Return (X, Y) of the center of cell containing provided text 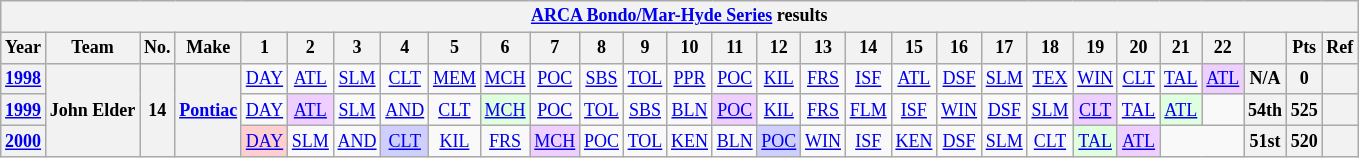
9 (644, 48)
Ref (1340, 48)
ARCA Bondo/Mar-Hyde Series results (680, 16)
15 (914, 48)
PPR (690, 78)
12 (779, 48)
1999 (24, 110)
10 (690, 48)
7 (555, 48)
0 (1304, 78)
5 (455, 48)
6 (505, 48)
FLM (868, 110)
16 (960, 48)
No. (158, 48)
17 (1004, 48)
20 (1138, 48)
4 (405, 48)
N/A (1266, 78)
Team (92, 48)
21 (1181, 48)
525 (1304, 110)
13 (824, 48)
Pts (1304, 48)
8 (602, 48)
Pontiac (208, 110)
22 (1223, 48)
1998 (24, 78)
Make (208, 48)
TEX (1050, 78)
Year (24, 48)
520 (1304, 140)
19 (1096, 48)
11 (734, 48)
51st (1266, 140)
1 (264, 48)
MEM (455, 78)
2000 (24, 140)
2 (311, 48)
18 (1050, 48)
54th (1266, 110)
John Elder (92, 110)
3 (357, 48)
